Capture the cell that displays the provided text and extract its [x, y] central coordinate. 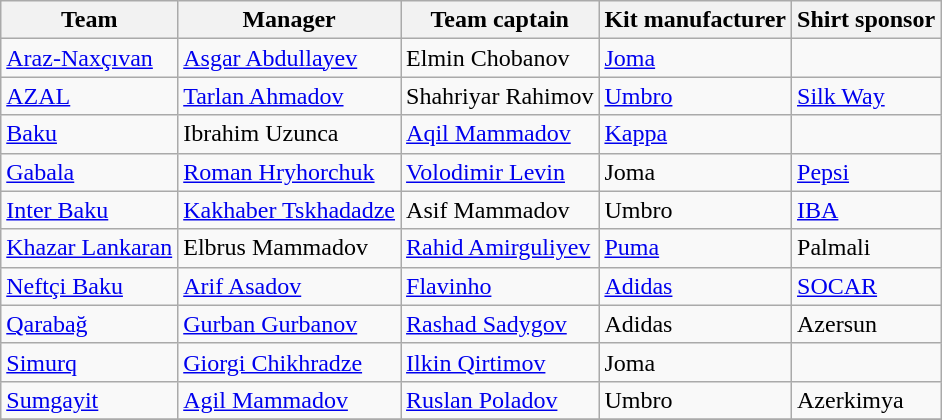
Flavinho [500, 286]
Agil Mammadov [290, 400]
Aqil Mammadov [500, 134]
Kappa [696, 134]
Team [90, 20]
Giorgi Chikhradze [290, 362]
Gabala [90, 172]
Manager [290, 20]
Khazar Lankaran [90, 248]
Azersun [866, 324]
Tarlan Ahmadov [290, 96]
IBA [866, 210]
Simurq [90, 362]
Volodimir Levin [500, 172]
SOCAR [866, 286]
Asgar Abdullayev [290, 58]
Puma [696, 248]
Pepsi [866, 172]
Neftçi Baku [90, 286]
Asif Mammadov [500, 210]
Ruslan Poladov [500, 400]
Baku [90, 134]
Qarabağ [90, 324]
Silk Way [866, 96]
Gurban Gurbanov [290, 324]
Azerkimya [866, 400]
Rashad Sadygov [500, 324]
Sumgayit [90, 400]
Kakhaber Tskhadadze [290, 210]
AZAL [90, 96]
Roman Hryhorchuk [290, 172]
Rahid Amirguliyev [500, 248]
Shirt sponsor [866, 20]
Ilkin Qirtimov [500, 362]
Kit manufacturer [696, 20]
Araz-Naxçıvan [90, 58]
Team captain [500, 20]
Shahriyar Rahimov [500, 96]
Inter Baku [90, 210]
Elbrus Mammadov [290, 248]
Arif Asadov [290, 286]
Palmali [866, 248]
Elmin Chobanov [500, 58]
Ibrahim Uzunca [290, 134]
